Identify which cell holds the provided text, then report its (x, y) central coordinate. 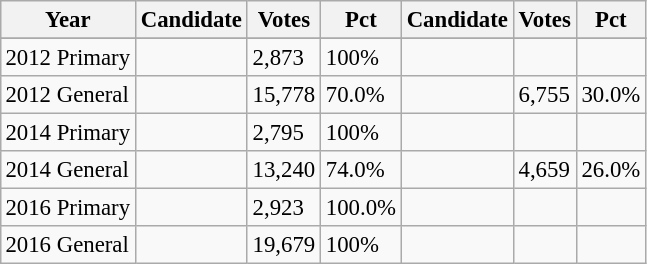
2016 General (68, 245)
13,240 (284, 170)
2012 Primary (68, 57)
2,923 (284, 208)
15,778 (284, 95)
Year (68, 20)
2,873 (284, 57)
70.0% (362, 95)
2016 Primary (68, 208)
30.0% (610, 95)
6,755 (544, 95)
26.0% (610, 170)
2014 Primary (68, 133)
2,795 (284, 133)
100.0% (362, 208)
74.0% (362, 170)
4,659 (544, 170)
2014 General (68, 170)
2012 General (68, 95)
19,679 (284, 245)
